Scan for the cell matching the given text and deliver its [X, Y] coordinate at center. 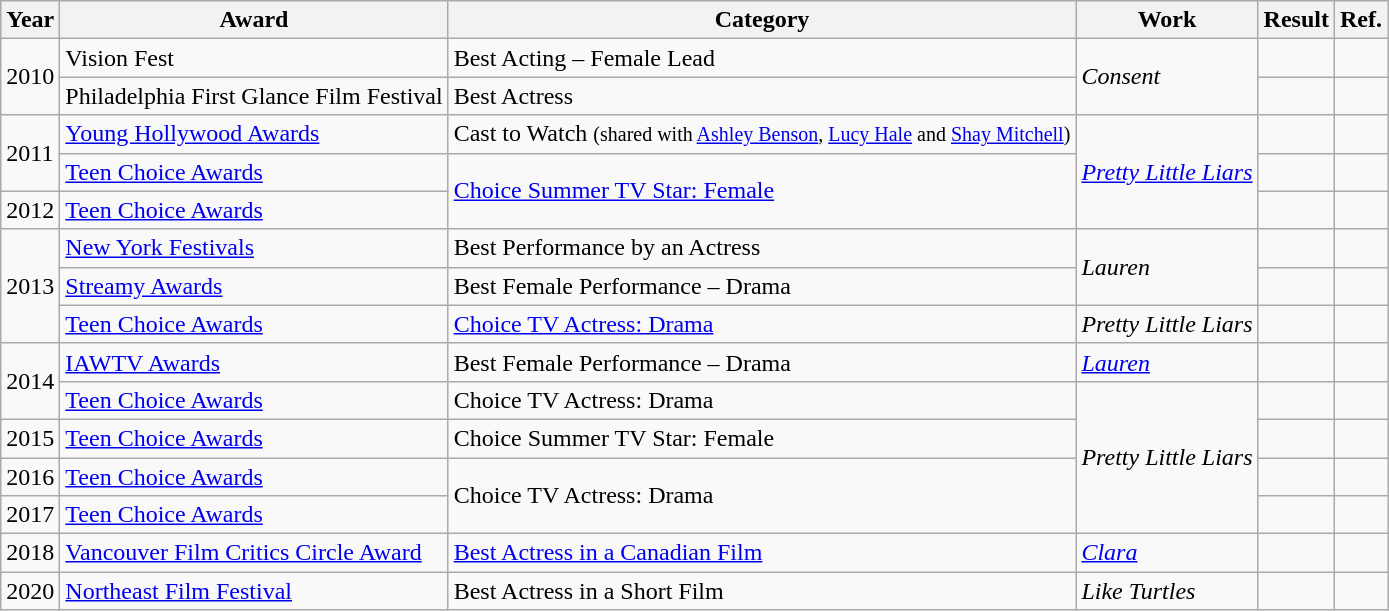
2010 [30, 77]
Year [30, 20]
Vision Fest [254, 58]
Best Actress [762, 96]
Like Turtles [1167, 591]
Work [1167, 20]
Best Performance by an Actress [762, 248]
2017 [30, 515]
Philadelphia First Glance Film Festival [254, 96]
2016 [30, 477]
Northeast Film Festival [254, 591]
Streamy Awards [254, 286]
Category [762, 20]
Best Acting – Female Lead [762, 58]
Result [1296, 20]
2020 [30, 591]
2015 [30, 438]
Award [254, 20]
2012 [30, 210]
2011 [30, 153]
New York Festivals [254, 248]
2018 [30, 553]
Consent [1167, 77]
Young Hollywood Awards [254, 134]
IAWTV Awards [254, 362]
Best Actress in a Canadian Film [762, 553]
2013 [30, 286]
Cast to Watch (shared with Ashley Benson, Lucy Hale and Shay Mitchell) [762, 134]
Vancouver Film Critics Circle Award [254, 553]
Ref. [1360, 20]
Clara [1167, 553]
2014 [30, 381]
Best Actress in a Short Film [762, 591]
